Output the (X, Y) coordinate of the center of the cell containing the given text.  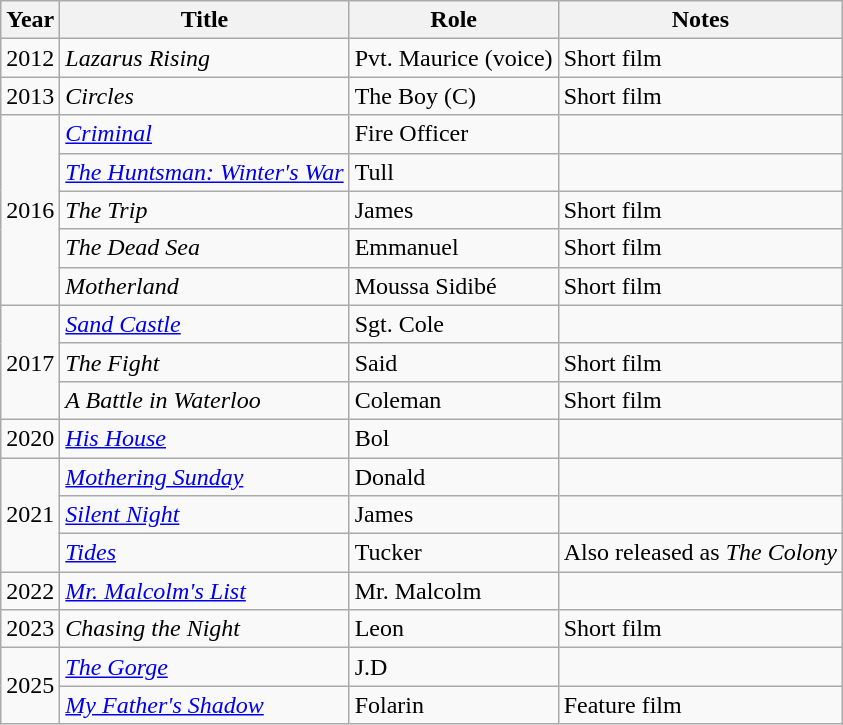
Chasing the Night (204, 629)
2013 (30, 96)
Circles (204, 96)
2020 (30, 438)
The Huntsman: Winter's War (204, 172)
Tides (204, 553)
2021 (30, 515)
The Dead Sea (204, 248)
2025 (30, 686)
2023 (30, 629)
Bol (454, 438)
His House (204, 438)
Mr. Malcolm's List (204, 591)
Pvt. Maurice (voice) (454, 58)
The Trip (204, 210)
Leon (454, 629)
Silent Night (204, 515)
Mothering Sunday (204, 477)
The Fight (204, 362)
Folarin (454, 705)
Criminal (204, 134)
Role (454, 20)
Sand Castle (204, 324)
Coleman (454, 400)
Sgt. Cole (454, 324)
Said (454, 362)
2017 (30, 362)
2012 (30, 58)
A Battle in Waterloo (204, 400)
My Father's Shadow (204, 705)
Emmanuel (454, 248)
The Boy (C) (454, 96)
J.D (454, 667)
Fire Officer (454, 134)
Tucker (454, 553)
Title (204, 20)
2016 (30, 210)
Donald (454, 477)
Moussa Sidibé (454, 286)
Also released as The Colony (700, 553)
Motherland (204, 286)
Tull (454, 172)
Lazarus Rising (204, 58)
Notes (700, 20)
Mr. Malcolm (454, 591)
2022 (30, 591)
The Gorge (204, 667)
Year (30, 20)
Feature film (700, 705)
